Locate the cell with the specified text and output its [X, Y] center coordinate. 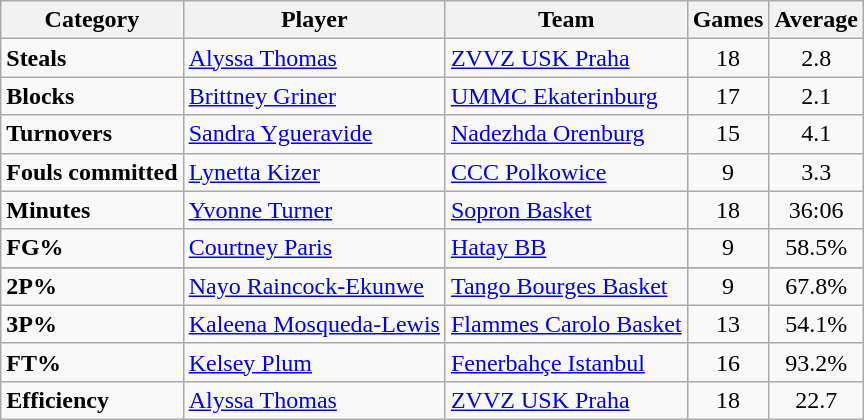
2.1 [816, 96]
Hatay BB [566, 248]
Flammes Carolo Basket [566, 324]
Sandra Ygueravide [314, 134]
Yvonne Turner [314, 210]
Sopron Basket [566, 210]
4.1 [816, 134]
58.5% [816, 248]
22.7 [816, 400]
Player [314, 20]
Fenerbahçe Istanbul [566, 362]
Category [92, 20]
3.3 [816, 172]
Steals [92, 58]
54.1% [816, 324]
3P% [92, 324]
13 [728, 324]
Nayo Raincock-Ekunwe [314, 286]
Fouls committed [92, 172]
Games [728, 20]
Average [816, 20]
16 [728, 362]
Nadezhda Orenburg [566, 134]
Courtney Paris [314, 248]
Lynetta Kizer [314, 172]
Efficiency [92, 400]
Kelsey Plum [314, 362]
Minutes [92, 210]
36:06 [816, 210]
2.8 [816, 58]
Blocks [92, 96]
FG% [92, 248]
Team [566, 20]
Tango Bourges Basket [566, 286]
17 [728, 96]
FT% [92, 362]
CCC Polkowice [566, 172]
93.2% [816, 362]
Brittney Griner [314, 96]
67.8% [816, 286]
15 [728, 134]
UMMC Ekaterinburg [566, 96]
Kaleena Mosqueda-Lewis [314, 324]
Turnovers [92, 134]
2P% [92, 286]
